Pinpoint the cell where the given text exists, returning its [X, Y] midpoint coordinate. 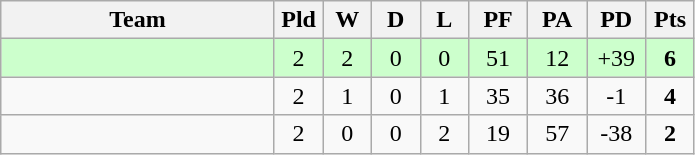
Pts [670, 20]
57 [558, 134]
-38 [616, 134]
4 [670, 96]
36 [558, 96]
PF [498, 20]
Pld [298, 20]
12 [558, 58]
6 [670, 58]
35 [498, 96]
L [444, 20]
-1 [616, 96]
D [396, 20]
51 [498, 58]
W [348, 20]
PA [558, 20]
19 [498, 134]
Team [138, 20]
PD [616, 20]
+39 [616, 58]
